Scan for the cell matching the given text and deliver its (X, Y) coordinate at center. 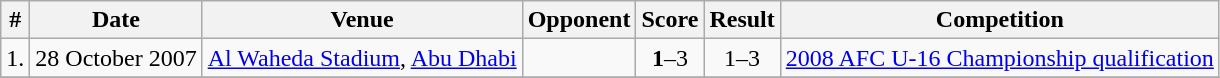
2008 AFC U-16 Championship qualification (1000, 58)
Al Waheda Stadium, Abu Dhabi (362, 58)
Competition (1000, 20)
Result (742, 20)
Venue (362, 20)
Date (116, 20)
Score (670, 20)
# (16, 20)
1. (16, 58)
Opponent (579, 20)
28 October 2007 (116, 58)
